Output the [X, Y] coordinate of the center of the cell containing the given text.  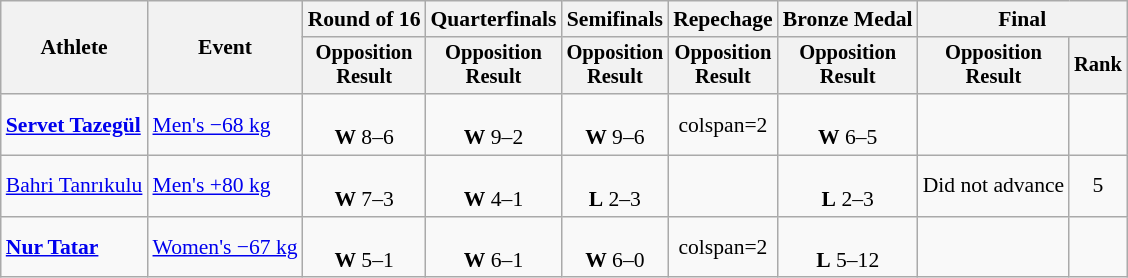
W 9–2 [494, 124]
Final [1022, 19]
Round of 16 [364, 19]
Quarterfinals [494, 19]
Athlete [74, 48]
Nur Tatar [74, 248]
W 5–1 [364, 248]
5 [1098, 186]
Semifinals [616, 19]
W 6–5 [848, 124]
Repechage [723, 19]
Bahri Tanrıkulu [74, 186]
Rank [1098, 66]
Men's −68 kg [224, 124]
L 5–12 [848, 248]
W 4–1 [494, 186]
Did not advance [994, 186]
W 8–6 [364, 124]
W 6–1 [494, 248]
Servet Tazegül [74, 124]
Men's +80 kg [224, 186]
Bronze Medal [848, 19]
Women's −67 kg [224, 248]
W 9–6 [616, 124]
W 6–0 [616, 248]
W 7–3 [364, 186]
Event [224, 48]
